Pinpoint the cell where the given text exists, returning its [X, Y] midpoint coordinate. 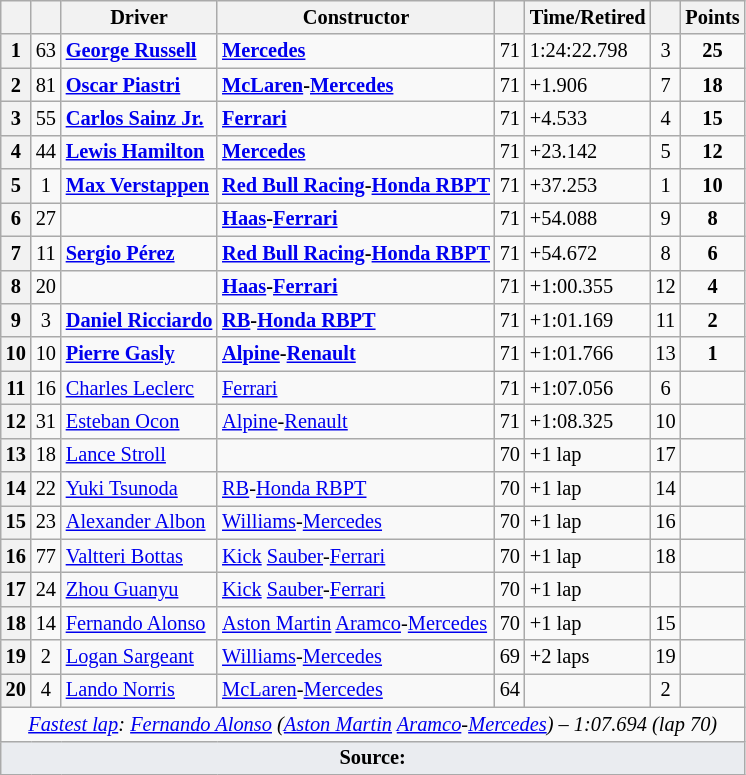
Sergio Pérez [139, 253]
23 [46, 522]
27 [46, 219]
24 [46, 589]
+1:01.766 [588, 354]
+1:07.056 [588, 388]
Fastest lap: Fernando Alonso (Aston Martin Aramco-Mercedes) – 1:07.694 (lap 70) [373, 724]
63 [46, 51]
+23.142 [588, 152]
Aston Martin Aramco-Mercedes [356, 623]
Yuki Tsunoda [139, 489]
Lewis Hamilton [139, 152]
+54.088 [588, 219]
25 [713, 51]
George Russell [139, 51]
Alexander Albon [139, 522]
Daniel Ricciardo [139, 320]
Oscar Piastri [139, 85]
Charles Leclerc [139, 388]
Source: [373, 758]
31 [46, 421]
Carlos Sainz Jr. [139, 118]
64 [510, 690]
+1:01.169 [588, 320]
81 [46, 85]
+37.253 [588, 186]
Constructor [356, 17]
Time/Retired [588, 17]
77 [46, 556]
+1:00.355 [588, 287]
Lance Stroll [139, 455]
Lando Norris [139, 690]
Max Verstappen [139, 186]
44 [46, 152]
55 [46, 118]
69 [510, 657]
Valtteri Bottas [139, 556]
22 [46, 489]
Driver [139, 17]
Esteban Ocon [139, 421]
+2 laps [588, 657]
Logan Sargeant [139, 657]
Zhou Guanyu [139, 589]
+4.533 [588, 118]
Fernando Alonso [139, 623]
1:24:22.798 [588, 51]
Points [713, 17]
+1:08.325 [588, 421]
+54.672 [588, 253]
+1.906 [588, 85]
Pierre Gasly [139, 354]
